Locate the cell with the specified text and output its (x, y) center coordinate. 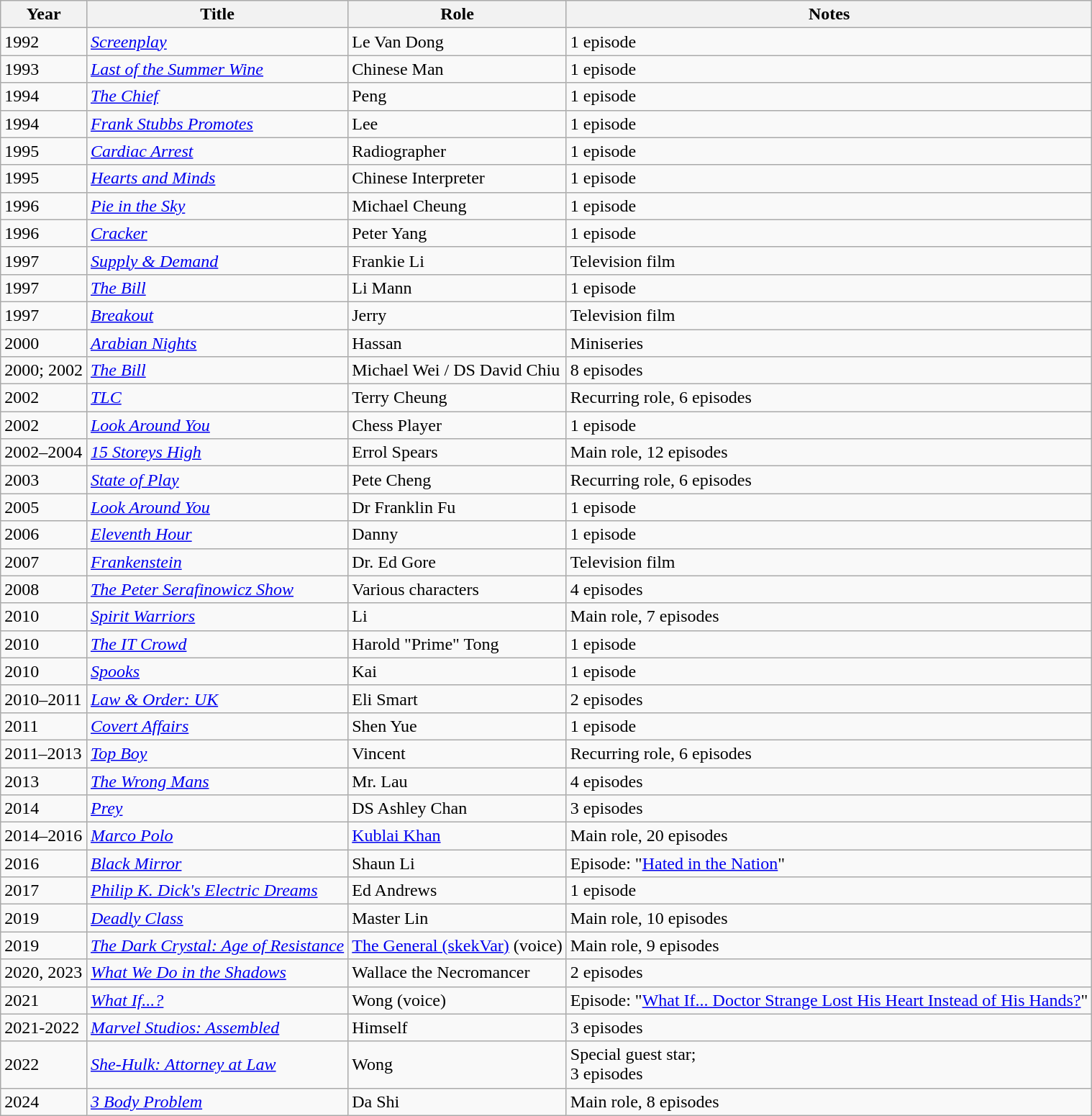
Kublai Khan (458, 836)
Law & Order: UK (217, 699)
Main role, 9 episodes (829, 945)
The General (skekVar) (voice) (458, 945)
Dr. Ed Gore (458, 562)
Master Lin (458, 918)
Le Van Dong (458, 42)
Notes (829, 14)
2000 (44, 343)
Title (217, 14)
Main role, 8 episodes (829, 1102)
2020, 2023 (44, 973)
2010–2011 (44, 699)
Peng (458, 96)
Covert Affairs (217, 726)
Main role, 12 episodes (829, 453)
2011–2013 (44, 753)
2017 (44, 891)
Vincent (458, 753)
Frank Stubbs Promotes (217, 124)
Various characters (458, 589)
2005 (44, 507)
Hassan (458, 343)
Arabian Nights (217, 343)
2002–2004 (44, 453)
Spirit Warriors (217, 617)
Year (44, 14)
2014 (44, 809)
Hearts and Minds (217, 178)
Shen Yue (458, 726)
2011 (44, 726)
Breakout (217, 315)
Miniseries (829, 343)
Chess Player (458, 425)
The Peter Serafinowicz Show (217, 589)
1992 (44, 42)
What We Do in the Shadows (217, 973)
Main role, 7 episodes (829, 617)
Cracker (217, 233)
Kai (458, 671)
Main role, 20 episodes (829, 836)
Pie in the Sky (217, 206)
2003 (44, 480)
Pete Cheng (458, 480)
2022 (44, 1065)
Wallace the Necromancer (458, 973)
Main role, 10 episodes (829, 918)
She-Hulk: Attorney at Law (217, 1065)
Cardiac Arrest (217, 151)
2007 (44, 562)
Terry Cheung (458, 398)
Michael Cheung (458, 206)
Spooks (217, 671)
Episode: "Hated in the Nation" (829, 863)
Screenplay (217, 42)
2000; 2002 (44, 371)
Shaun Li (458, 863)
State of Play (217, 480)
Last of the Summer Wine (217, 69)
What If...? (217, 1000)
Wong (458, 1065)
2006 (44, 535)
Role (458, 14)
8 episodes (829, 371)
Frankie Li (458, 260)
Eleventh Hour (217, 535)
2016 (44, 863)
Himself (458, 1027)
Li (458, 617)
Dr Franklin Fu (458, 507)
Danny (458, 535)
Marvel Studios: Assembled (217, 1027)
Ed Andrews (458, 891)
3 Body Problem (217, 1102)
Supply & Demand (217, 260)
TLC (217, 398)
The IT Crowd (217, 644)
Black Mirror (217, 863)
2021 (44, 1000)
2021-2022 (44, 1027)
Deadly Class (217, 918)
Top Boy (217, 753)
Harold "Prime" Tong (458, 644)
Lee (458, 124)
Peter Yang (458, 233)
Wong (voice) (458, 1000)
2024 (44, 1102)
1993 (44, 69)
Errol Spears (458, 453)
Philip K. Dick's Electric Dreams (217, 891)
2008 (44, 589)
15 Storeys High (217, 453)
Da Shi (458, 1102)
Prey (217, 809)
Marco Polo (217, 836)
Eli Smart (458, 699)
2013 (44, 781)
Frankenstein (217, 562)
Michael Wei / DS David Chiu (458, 371)
Chinese Man (458, 69)
The Chief (217, 96)
Jerry (458, 315)
2014–2016 (44, 836)
The Dark Crystal: Age of Resistance (217, 945)
DS Ashley Chan (458, 809)
Chinese Interpreter (458, 178)
Episode: "What If... Doctor Strange Lost His Heart Instead of His Hands?" (829, 1000)
Mr. Lau (458, 781)
Radiographer (458, 151)
The Wrong Mans (217, 781)
Special guest star;3 episodes (829, 1065)
Li Mann (458, 288)
